Identify which cell holds the provided text, then report its [X, Y] central coordinate. 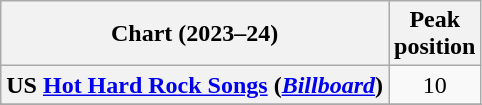
Peakposition [435, 34]
Chart (2023–24) [195, 34]
10 [435, 85]
US Hot Hard Rock Songs (Billboard) [195, 85]
